Return [x, y] of the center of cell containing provided text 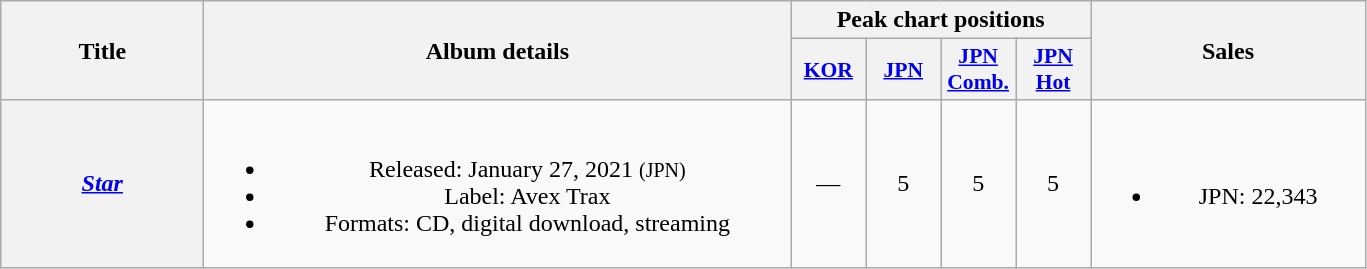
Sales [1228, 50]
JPN Hot [1054, 70]
Peak chart positions [941, 20]
Star [102, 184]
Title [102, 50]
KOR [828, 70]
Album details [498, 50]
JPN [904, 70]
JPN Comb. [978, 70]
— [828, 184]
Released: January 27, 2021 (JPN)Label: Avex TraxFormats: CD, digital download, streaming [498, 184]
JPN: 22,343 [1228, 184]
